Detect which cell encompasses the target text, then output its [X, Y] center coordinate. 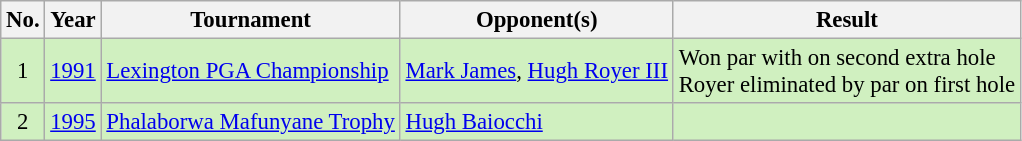
1995 [73, 122]
Hugh Baiocchi [536, 122]
1991 [73, 72]
Result [846, 20]
No. [23, 20]
Year [73, 20]
Mark James, Hugh Royer III [536, 72]
Opponent(s) [536, 20]
Tournament [250, 20]
Won par with on second extra holeRoyer eliminated by par on first hole [846, 72]
2 [23, 122]
1 [23, 72]
Phalaborwa Mafunyane Trophy [250, 122]
Lexington PGA Championship [250, 72]
